Provide the (X, Y) coordinate of the cell's center where the given text is located.  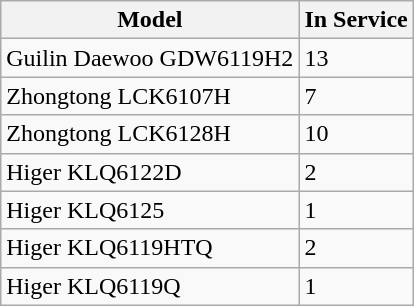
Guilin Daewoo GDW6119H2 (150, 58)
Model (150, 20)
13 (356, 58)
7 (356, 96)
Higer KLQ6122D (150, 172)
Zhongtong LCK6107H (150, 96)
10 (356, 134)
Higer KLQ6125 (150, 210)
Higer KLQ6119Q (150, 286)
Zhongtong LCK6128H (150, 134)
In Service (356, 20)
Higer KLQ6119HTQ (150, 248)
